Scan for the cell matching the given text and deliver its [x, y] coordinate at center. 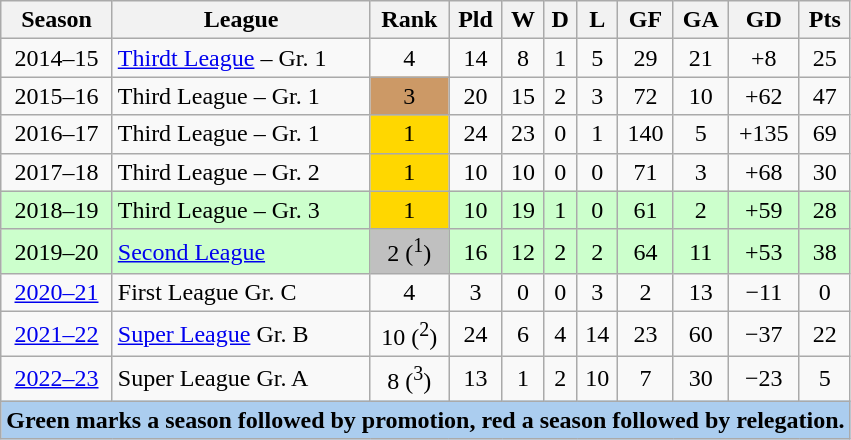
2019–20 [57, 252]
Super League Gr. B [241, 334]
−11 [764, 293]
GD [764, 20]
12 [522, 252]
2018–19 [57, 210]
19 [522, 210]
60 [700, 334]
Green marks a season followed by promotion, red a season followed by relegation. [426, 420]
+59 [764, 210]
28 [824, 210]
15 [522, 96]
+53 [764, 252]
2017–18 [57, 172]
6 [522, 334]
8 [522, 58]
Pld [476, 20]
GA [700, 20]
Super League Gr. A [241, 378]
140 [646, 134]
First League Gr. C [241, 293]
L [598, 20]
10 (2) [410, 334]
−23 [764, 378]
+68 [764, 172]
2020–21 [57, 293]
72 [646, 96]
8 (3) [410, 378]
20 [476, 96]
Second League [241, 252]
D [560, 20]
2016–17 [57, 134]
16 [476, 252]
+62 [764, 96]
71 [646, 172]
Third League – Gr. 2 [241, 172]
38 [824, 252]
Third League – Gr. 3 [241, 210]
2022–23 [57, 378]
2 (1) [410, 252]
21 [700, 58]
2014–15 [57, 58]
Pts [824, 20]
−37 [764, 334]
69 [824, 134]
GF [646, 20]
Rank [410, 20]
22 [824, 334]
W [522, 20]
64 [646, 252]
+8 [764, 58]
+135 [764, 134]
7 [646, 378]
25 [824, 58]
2015–16 [57, 96]
League [241, 20]
61 [646, 210]
47 [824, 96]
11 [700, 252]
Thirdt League – Gr. 1 [241, 58]
29 [646, 58]
2021–22 [57, 334]
Season [57, 20]
